From the cell containing the given text, extract its center point as [x, y] coordinate. 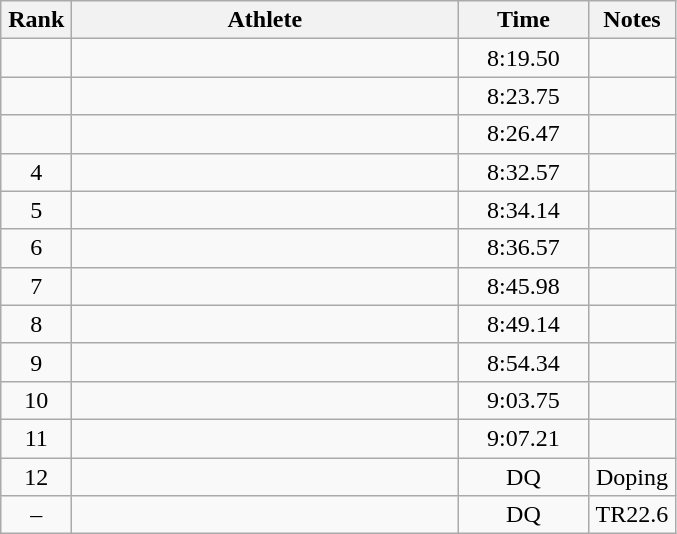
8:19.50 [524, 58]
8:36.57 [524, 248]
7 [36, 286]
8:23.75 [524, 96]
8:32.57 [524, 172]
11 [36, 438]
– [36, 515]
8:49.14 [524, 324]
TR22.6 [632, 515]
8:45.98 [524, 286]
8 [36, 324]
Athlete [265, 20]
Rank [36, 20]
9:07.21 [524, 438]
8:34.14 [524, 210]
5 [36, 210]
9:03.75 [524, 400]
6 [36, 248]
12 [36, 477]
4 [36, 172]
Time [524, 20]
Doping [632, 477]
10 [36, 400]
9 [36, 362]
Notes [632, 20]
8:26.47 [524, 134]
8:54.34 [524, 362]
